Output the [X, Y] coordinate of the center of the cell containing the given text.  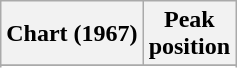
Chart (1967) [72, 34]
Peakposition [189, 34]
